Scan for the cell matching the given text and deliver its [x, y] coordinate at center. 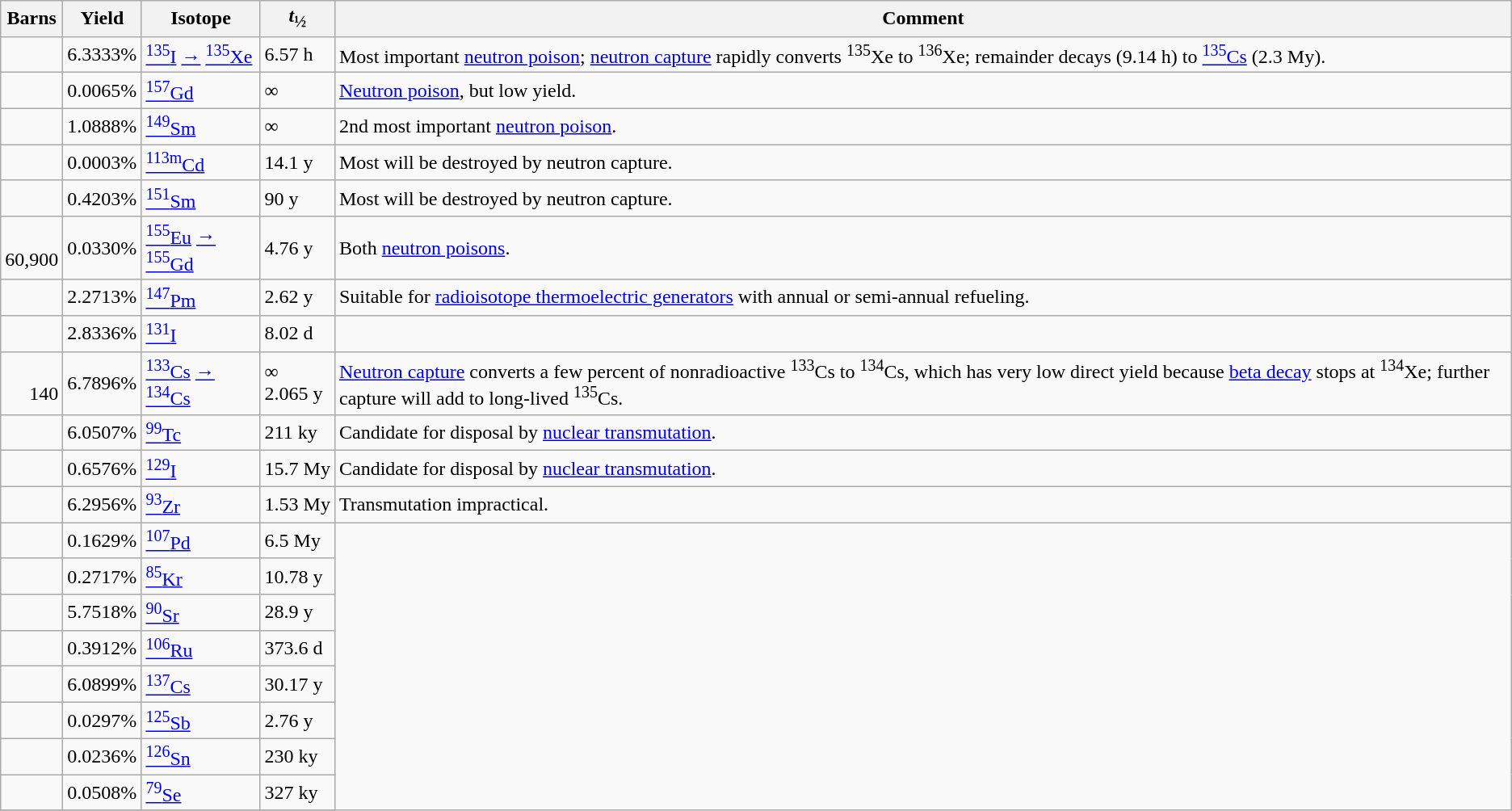
1.0888% [102, 126]
2nd most important neutron poison. [922, 126]
0.0065% [102, 90]
30.17 y [297, 685]
327 ky [297, 793]
Suitable for radioisotope thermoelectric generators with annual or semi-annual refueling. [922, 297]
85Kr [200, 577]
Most important neutron poison; neutron capture rapidly converts 135Xe to 136Xe; remainder decays (9.14 h) to 135Cs (2.3 My). [922, 55]
0.0508% [102, 793]
2.8336% [102, 333]
149Sm [200, 126]
∞ 2.065 y [297, 383]
131I [200, 333]
Isotope [200, 19]
126Sn [200, 756]
6.7896% [102, 383]
90 y [297, 199]
113mCd [200, 163]
6.2956% [102, 504]
135I → 135Xe [200, 55]
155Eu → 155Gd [200, 248]
6.0507% [102, 433]
0.6576% [102, 469]
157Gd [200, 90]
6.5 My [297, 541]
0.0297% [102, 721]
Neutron poison, but low yield. [922, 90]
107Pd [200, 541]
Yield [102, 19]
Comment [922, 19]
373.6 d [297, 648]
1.53 My [297, 504]
15.7 My [297, 469]
90Sr [200, 612]
0.0330% [102, 248]
0.2717% [102, 577]
2.2713% [102, 297]
2.62 y [297, 297]
151Sm [200, 199]
106Ru [200, 648]
10.78 y [297, 577]
28.9 y [297, 612]
0.4203% [102, 199]
Both neutron poisons. [922, 248]
4.76 y [297, 248]
6.57 h [297, 55]
Transmutation impractical. [922, 504]
2.76 y [297, 721]
6.0899% [102, 685]
99Tc [200, 433]
6.3333% [102, 55]
8.02 d [297, 333]
0.0236% [102, 756]
133Cs → 134Cs [200, 383]
5.7518% [102, 612]
230 ky [297, 756]
125Sb [200, 721]
t½ [297, 19]
137Cs [200, 685]
0.0003% [102, 163]
140 [32, 383]
0.1629% [102, 541]
60,900 [32, 248]
211 ky [297, 433]
Barns [32, 19]
147Pm [200, 297]
93Zr [200, 504]
79Se [200, 793]
129I [200, 469]
0.3912% [102, 648]
14.1 y [297, 163]
